Capture the cell that displays the provided text and extract its [X, Y] central coordinate. 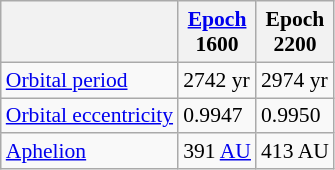
Orbital eccentricity [90, 116]
413 AU [295, 152]
Epoch1600 [217, 32]
Orbital period [90, 80]
0.9950 [295, 116]
Epoch2200 [295, 32]
Aphelion [90, 152]
2974 yr [295, 80]
0.9947 [217, 116]
391 AU [217, 152]
2742 yr [217, 80]
